Extract the [X, Y] coordinate from the center of the cell holding the provided text.  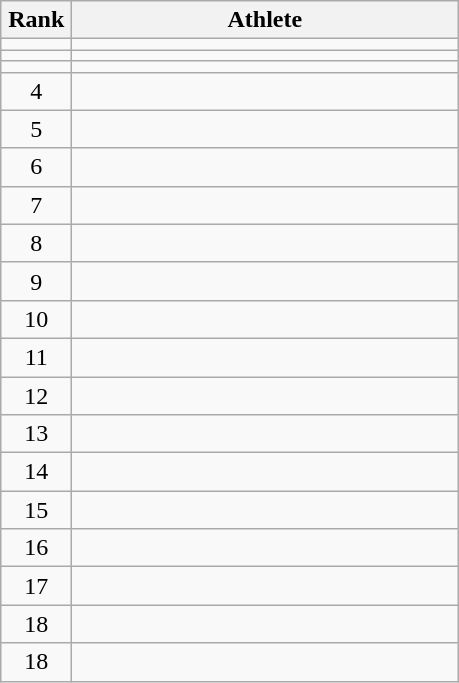
6 [36, 167]
13 [36, 434]
11 [36, 357]
8 [36, 243]
16 [36, 548]
Athlete [265, 20]
14 [36, 472]
5 [36, 129]
Rank [36, 20]
17 [36, 586]
9 [36, 281]
10 [36, 319]
12 [36, 395]
7 [36, 205]
15 [36, 510]
4 [36, 91]
